Locate the cell with the specified text and output its [X, Y] center coordinate. 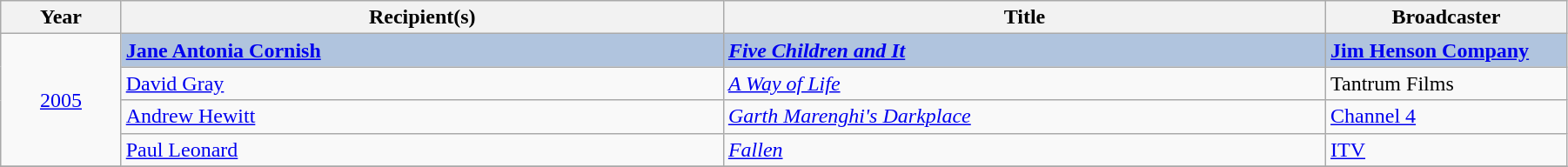
Andrew Hewitt [422, 117]
ITV [1446, 150]
Broadcaster [1446, 17]
Five Children and It [1024, 50]
Recipient(s) [422, 17]
Garth Marenghi's Darkplace [1024, 117]
David Gray [422, 83]
Channel 4 [1446, 117]
Fallen [1024, 150]
A Way of Life [1024, 83]
Jim Henson Company [1446, 50]
Title [1024, 17]
2005 [61, 100]
Year [61, 17]
Tantrum Films [1446, 83]
Paul Leonard [422, 150]
Jane Antonia Cornish [422, 50]
